Output the [X, Y] coordinate of the center of the cell containing the given text.  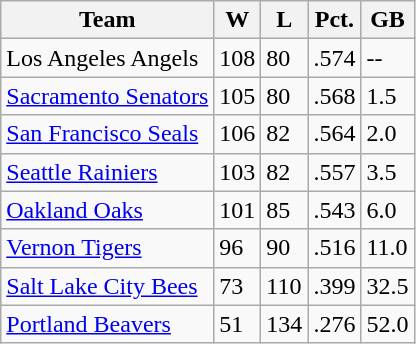
Salt Lake City Bees [108, 286]
90 [284, 248]
.574 [334, 58]
11.0 [388, 248]
110 [284, 286]
106 [238, 134]
Portland Beavers [108, 324]
.568 [334, 96]
108 [238, 58]
32.5 [388, 286]
51 [238, 324]
Vernon Tigers [108, 248]
101 [238, 210]
.557 [334, 172]
2.0 [388, 134]
Pct. [334, 20]
.399 [334, 286]
GB [388, 20]
134 [284, 324]
.564 [334, 134]
L [284, 20]
Sacramento Senators [108, 96]
96 [238, 248]
W [238, 20]
73 [238, 286]
6.0 [388, 210]
-- [388, 58]
Team [108, 20]
Oakland Oaks [108, 210]
3.5 [388, 172]
52.0 [388, 324]
105 [238, 96]
Los Angeles Angels [108, 58]
.543 [334, 210]
1.5 [388, 96]
Seattle Rainiers [108, 172]
85 [284, 210]
103 [238, 172]
.276 [334, 324]
San Francisco Seals [108, 134]
.516 [334, 248]
